Return the [x, y] coordinate for the center point of the cell that contains the specified text.  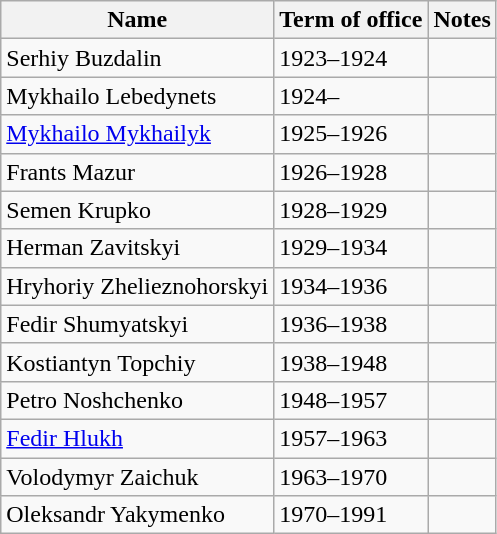
1925–1926 [351, 134]
Petro Noshchenko [138, 400]
Frants Mazur [138, 172]
1957–1963 [351, 438]
Term of office [351, 20]
Volodymyr Zaichuk [138, 477]
Fedir Hlukh [138, 438]
Semen Krupko [138, 210]
1948–1957 [351, 400]
1970–1991 [351, 515]
1923–1924 [351, 58]
1934–1936 [351, 286]
Oleksandr Yakymenko [138, 515]
Fedir Shumyatskyi [138, 324]
Hryhoriy Zhelieznohorskyi [138, 286]
1929–1934 [351, 248]
1936–1938 [351, 324]
Serhiy Buzdalin [138, 58]
1938–1948 [351, 362]
Mykhailo Lebedynets [138, 96]
Herman Zavitskyi [138, 248]
Notes [462, 20]
1928–1929 [351, 210]
1924– [351, 96]
Name [138, 20]
Kostiantyn Topchiy [138, 362]
1963–1970 [351, 477]
1926–1928 [351, 172]
Mykhailo Mykhailyk [138, 134]
